Locate the cell with the specified text and output its [x, y] center coordinate. 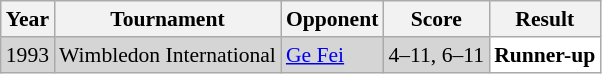
Tournament [168, 19]
Runner-up [544, 55]
1993 [28, 55]
Ge Fei [332, 55]
Opponent [332, 19]
4–11, 6–11 [436, 55]
Year [28, 19]
Result [544, 19]
Score [436, 19]
Wimbledon International [168, 55]
